Capture the cell that displays the provided text and extract its (x, y) central coordinate. 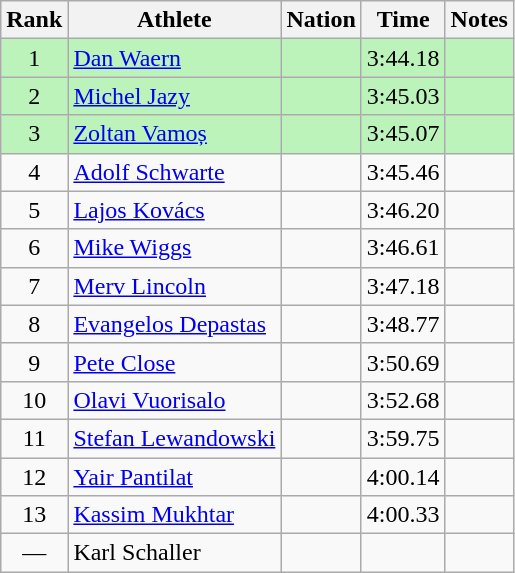
Stefan Lewandowski (174, 438)
5 (34, 210)
12 (34, 477)
9 (34, 362)
1 (34, 58)
4 (34, 172)
3:46.61 (403, 248)
3:52.68 (403, 400)
Mike Wiggs (174, 248)
Rank (34, 20)
8 (34, 324)
3:45.03 (403, 96)
— (34, 553)
Olavi Vuorisalo (174, 400)
7 (34, 286)
3:59.75 (403, 438)
Adolf Schwarte (174, 172)
13 (34, 515)
Time (403, 20)
10 (34, 400)
3:44.18 (403, 58)
2 (34, 96)
4:00.33 (403, 515)
Evangelos Depastas (174, 324)
Lajos Kovács (174, 210)
4:00.14 (403, 477)
Yair Pantilat (174, 477)
Dan Waern (174, 58)
3:46.20 (403, 210)
3:45.07 (403, 134)
Pete Close (174, 362)
11 (34, 438)
Nation (321, 20)
3:47.18 (403, 286)
Kassim Mukhtar (174, 515)
Michel Jazy (174, 96)
3:50.69 (403, 362)
3:48.77 (403, 324)
Notes (479, 20)
6 (34, 248)
Athlete (174, 20)
3:45.46 (403, 172)
3 (34, 134)
Merv Lincoln (174, 286)
Karl Schaller (174, 553)
Zoltan Vamoș (174, 134)
